Return the (X, Y) coordinate for the center point of the cell that contains the specified text.  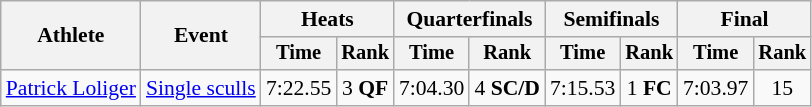
1 FC (649, 88)
Semifinals (612, 19)
7:15.53 (582, 88)
3 QF (365, 88)
Event (201, 36)
4 SC/D (507, 88)
Final (744, 19)
7:22.55 (298, 88)
7:03.97 (716, 88)
Athlete (71, 36)
Patrick Loliger (71, 88)
7:04.30 (432, 88)
Quarterfinals (470, 19)
15 (782, 88)
Single sculls (201, 88)
Heats (328, 19)
